Find where the given text appears and provide that cell's center as [x, y] coordinate. 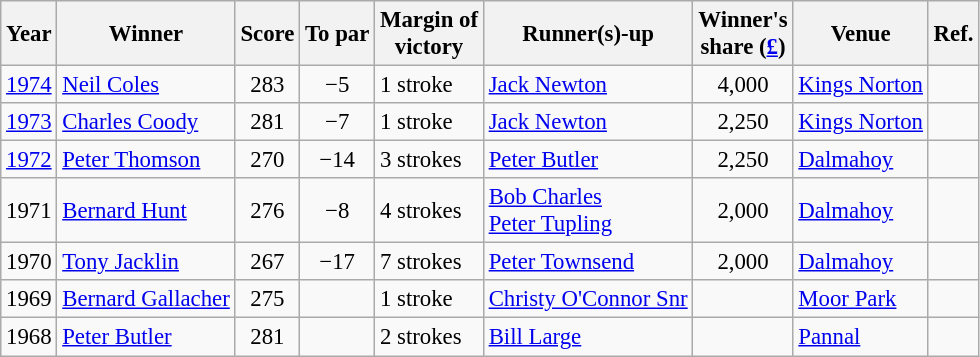
4,000 [743, 85]
1970 [29, 262]
Peter Thomson [146, 160]
Neil Coles [146, 85]
7 strokes [430, 262]
Tony Jacklin [146, 262]
−8 [338, 210]
Margin ofvictory [430, 34]
Year [29, 34]
1971 [29, 210]
Bernard Hunt [146, 210]
2 strokes [430, 337]
Bernard Gallacher [146, 299]
276 [268, 210]
1969 [29, 299]
Bob Charles Peter Tupling [588, 210]
−5 [338, 85]
1974 [29, 85]
Charles Coody [146, 122]
−7 [338, 122]
Pannal [860, 337]
275 [268, 299]
Winner [146, 34]
Ref. [953, 34]
1973 [29, 122]
1972 [29, 160]
Venue [860, 34]
283 [268, 85]
270 [268, 160]
Christy O'Connor Snr [588, 299]
267 [268, 262]
Score [268, 34]
To par [338, 34]
Runner(s)-up [588, 34]
Bill Large [588, 337]
−17 [338, 262]
3 strokes [430, 160]
1968 [29, 337]
Peter Townsend [588, 262]
Moor Park [860, 299]
−14 [338, 160]
Winner'sshare (£) [743, 34]
4 strokes [430, 210]
